For the text-containing cell, return its midpoint in [X, Y] coordinate format. 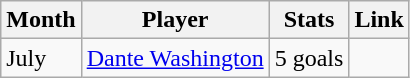
Player [175, 20]
July [41, 58]
Stats [309, 20]
Link [379, 20]
Dante Washington [175, 58]
5 goals [309, 58]
Month [41, 20]
